Scan for the cell matching the given text and deliver its (x, y) coordinate at center. 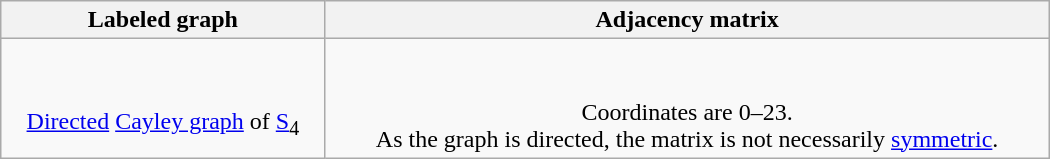
Labeled graph (163, 20)
Directed Cayley graph of S4 (163, 98)
Coordinates are 0–23. As the graph is directed, the matrix is not necessarily symmetric. (687, 98)
Adjacency matrix (687, 20)
